For the text-containing cell, return its midpoint in (x, y) coordinate format. 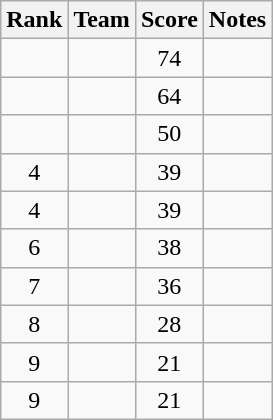
Team (102, 20)
Rank (34, 20)
64 (169, 96)
28 (169, 324)
8 (34, 324)
7 (34, 286)
Score (169, 20)
Notes (237, 20)
74 (169, 58)
38 (169, 248)
6 (34, 248)
50 (169, 134)
36 (169, 286)
